Pinpoint the cell where the given text exists, returning its (X, Y) midpoint coordinate. 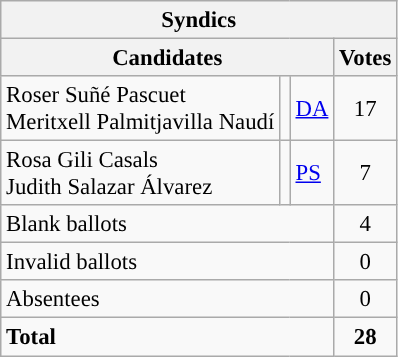
Total (168, 337)
Candidates (168, 58)
Roser Suñé Pascuet Meritxell Palmitjavilla Naudí (140, 108)
Invalid ballots (168, 262)
DA (312, 108)
Blank ballots (168, 224)
4 (366, 224)
Syndics (199, 20)
28 (366, 337)
PS (312, 174)
7 (366, 174)
Absentees (168, 299)
Votes (366, 58)
17 (366, 108)
Rosa Gili Casals Judith Salazar Álvarez (140, 174)
